For the text-containing cell, return its midpoint in (X, Y) coordinate format. 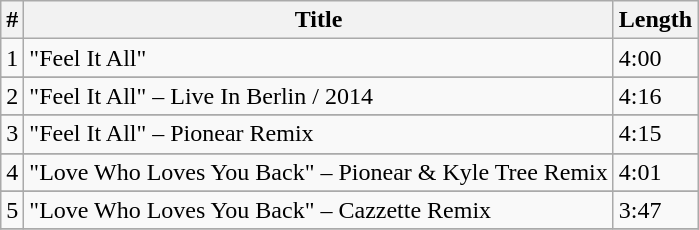
2 (12, 96)
5 (12, 210)
4:16 (655, 96)
4 (12, 172)
"Feel It All" – Live In Berlin / 2014 (319, 96)
4:01 (655, 172)
"Feel It All" – Pionear Remix (319, 134)
"Feel It All" (319, 58)
Title (319, 20)
3 (12, 134)
# (12, 20)
"Love Who Loves You Back" – Pionear & Kyle Tree Remix (319, 172)
Length (655, 20)
4:15 (655, 134)
3:47 (655, 210)
4:00 (655, 58)
"Love Who Loves You Back" – Cazzette Remix (319, 210)
1 (12, 58)
